Detect which cell encompasses the target text, then output its (x, y) center coordinate. 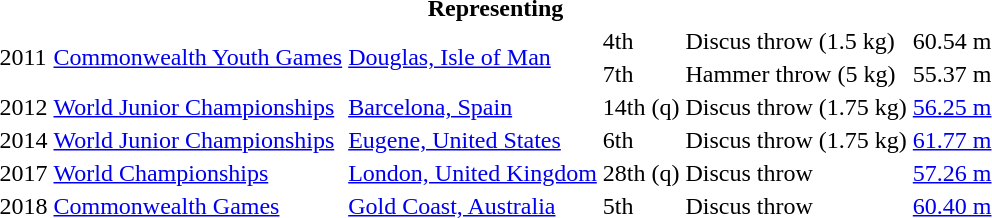
Eugene, United States (473, 140)
6th (641, 140)
Commonwealth Youth Games (198, 58)
Barcelona, Spain (473, 107)
28th (q) (641, 173)
World Championships (198, 173)
Hammer throw (5 kg) (796, 74)
4th (641, 41)
Discus throw (796, 173)
London, United Kingdom (473, 173)
7th (641, 74)
14th (q) (641, 107)
Douglas, Isle of Man (473, 58)
Discus throw (1.5 kg) (796, 41)
